Pinpoint the cell where the given text exists, returning its [X, Y] midpoint coordinate. 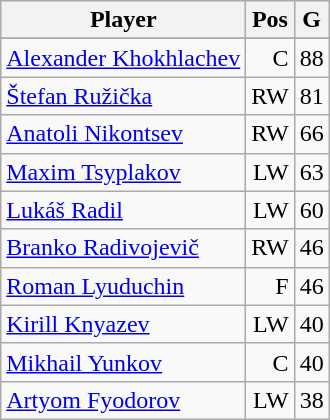
60 [312, 210]
Kirill Knyazev [124, 324]
Roman Lyuduchin [124, 286]
Mikhail Yunkov [124, 362]
63 [312, 172]
38 [312, 400]
Lukáš Radil [124, 210]
81 [312, 96]
Maxim Tsyplakov [124, 172]
Player [124, 20]
Štefan Ružička [124, 96]
G [312, 20]
Branko Radivojevič [124, 248]
66 [312, 134]
Alexander Khokhlachev [124, 58]
88 [312, 58]
Pos [270, 20]
Artyom Fyodorov [124, 400]
F [270, 286]
Anatoli Nikontsev [124, 134]
